From the cell containing the given text, extract its center point as [x, y] coordinate. 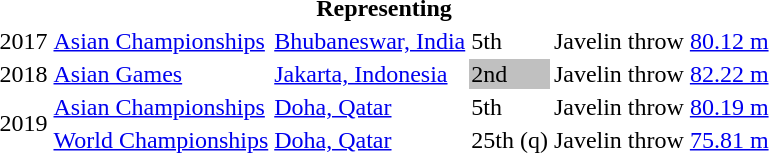
Jakarta, Indonesia [370, 74]
2nd [510, 74]
Bhubaneswar, India [370, 41]
Asian Games [161, 74]
Doha, Qatar [370, 107]
